Search for the cell housing the specified text and yield its [X, Y] center coordinate. 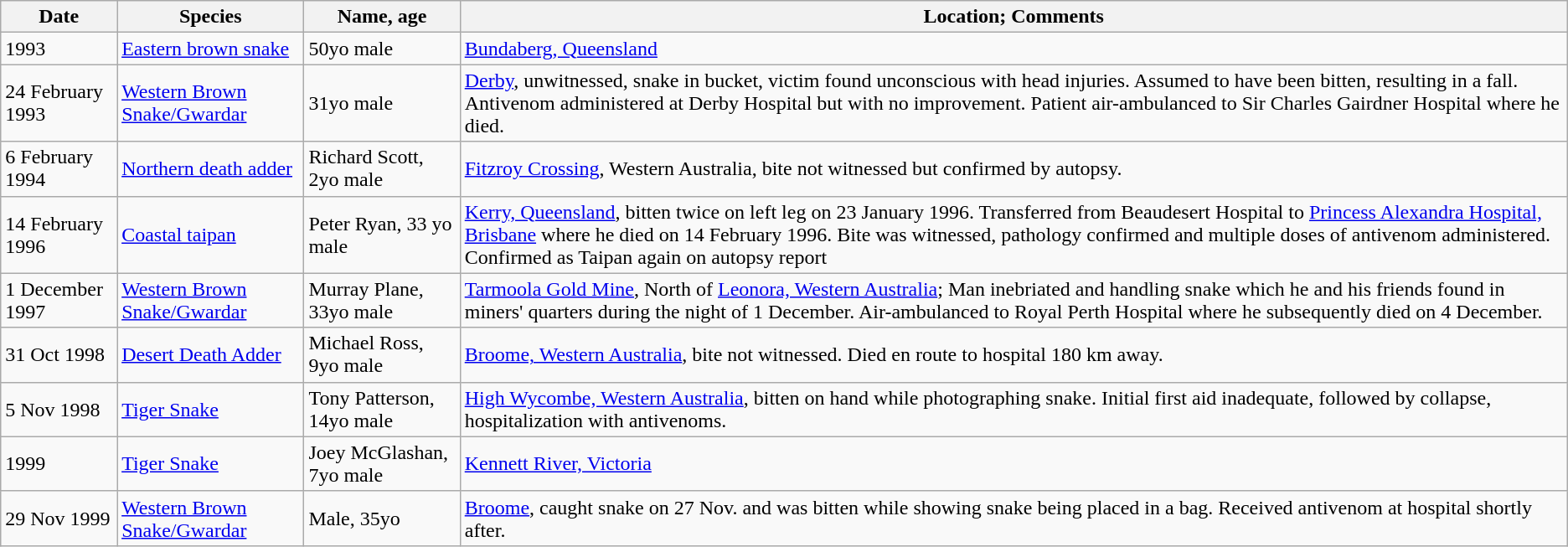
Michael Ross, 9yo male [382, 355]
Joey McGlashan, 7yo male [382, 464]
Coastal taipan [211, 235]
Male, 35yo [382, 518]
Desert Death Adder [211, 355]
Peter Ryan, 33 yo male [382, 235]
Eastern brown snake [211, 49]
Richard Scott, 2yo male [382, 169]
1993 [59, 49]
31 Oct 1998 [59, 355]
Date [59, 17]
31yo male [382, 103]
5 Nov 1998 [59, 409]
Murray Plane, 33yo male [382, 300]
29 Nov 1999 [59, 518]
Fitzroy Crossing, Western Australia, bite not witnessed but confirmed by autopsy. [1014, 169]
24 February 1993 [59, 103]
Tony Patterson, 14yo male [382, 409]
Name, age [382, 17]
Broome, Western Australia, bite not witnessed. Died en route to hospital 180 km away. [1014, 355]
1 December 1997 [59, 300]
Broome, caught snake on 27 Nov. and was bitten while showing snake being placed in a bag. Received antivenom at hospital shortly after. [1014, 518]
Bundaberg, Queensland [1014, 49]
Kennett River, Victoria [1014, 464]
Northern death adder [211, 169]
14 February 1996 [59, 235]
Species [211, 17]
Location; Comments [1014, 17]
50yo male [382, 49]
1999 [59, 464]
6 February 1994 [59, 169]
